Scan for the cell matching the given text and deliver its [x, y] coordinate at center. 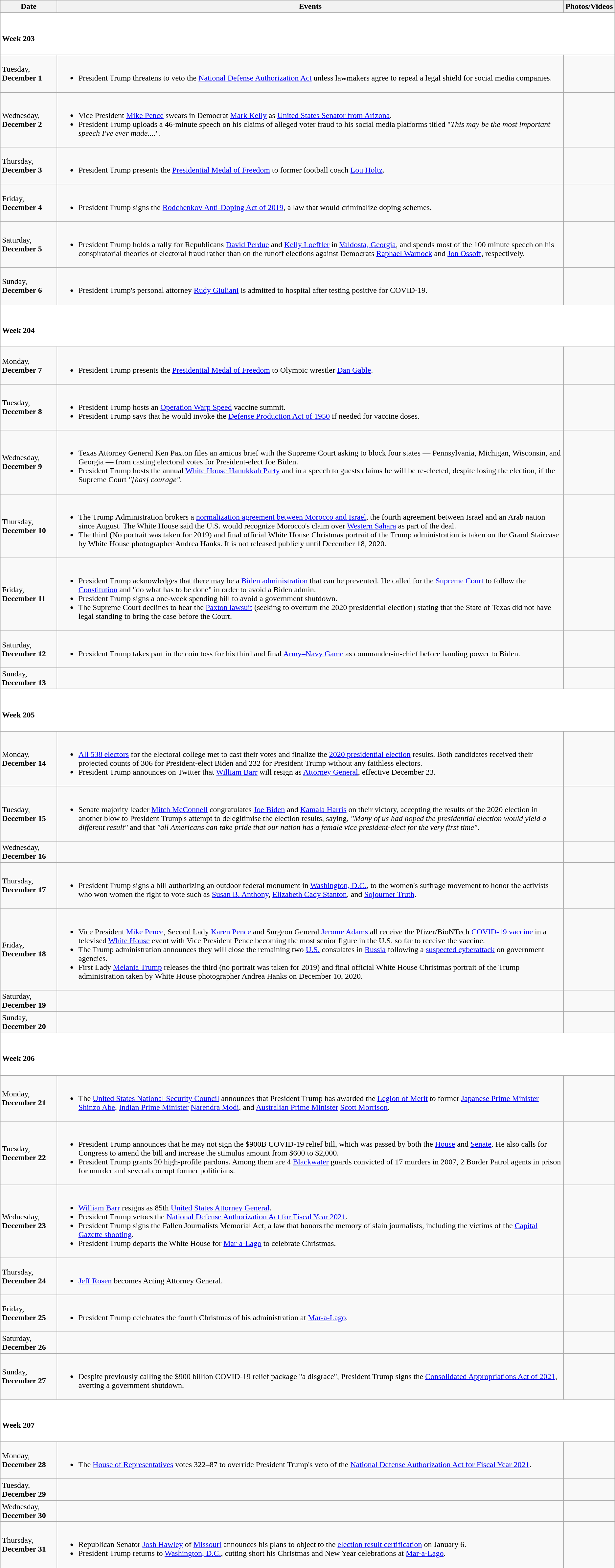
Saturday, December 19 [29, 1001]
Tuesday, December 1 [29, 74]
Monday, December 7 [29, 365]
Friday, December 25 [29, 1313]
President Trump presents the Presidential Medal of Freedom to Olympic wrestler Dan Gable. [310, 365]
Friday, December 11 [29, 594]
Sunday, December 20 [29, 1022]
Wednesday, December 23 [29, 1221]
Events [310, 7]
Thursday, December 31 [29, 1545]
Date [29, 7]
Wednesday, December 16 [29, 852]
President Trump presents the Presidential Medal of Freedom to former football coach Lou Holtz. [310, 166]
Friday, December 4 [29, 203]
Saturday, December 26 [29, 1343]
Tuesday, December 8 [29, 407]
Monday, December 14 [29, 759]
President Trump celebrates the fourth Christmas of his administration at Mar-a-Lago. [310, 1313]
Tuesday, December 15 [29, 814]
Week 204 [307, 326]
Sunday, December 27 [29, 1376]
Tuesday, December 22 [29, 1153]
Wednesday, December 30 [29, 1511]
Monday, December 28 [29, 1461]
Saturday, December 12 [29, 649]
Tuesday, December 29 [29, 1489]
President Trump threatens to veto the National Defense Authorization Act unless lawmakers agree to repeal a legal shield for social media companies. [310, 74]
President Trump's personal attorney Rudy Giuliani is admitted to hospital after testing positive for COVID-19. [310, 286]
President Trump takes part in the coin toss for his third and final Army–Navy Game as commander-in-chief before handing power to Biden. [310, 649]
Monday, December 21 [29, 1098]
President Trump signs the Rodchenkov Anti-Doping Act of 2019, a law that would criminalize doping schemes. [310, 203]
The House of Representatives votes 322–87 to override President Trump's veto of the National Defense Authorization Act for Fiscal Year 2021. [310, 1461]
Thursday, December 3 [29, 166]
Jeff Rosen becomes Acting Attorney General. [310, 1276]
Saturday, December 5 [29, 245]
Friday, December 18 [29, 949]
Thursday, December 24 [29, 1276]
Week 207 [307, 1420]
Week 206 [307, 1054]
Week 205 [307, 710]
Sunday, December 13 [29, 678]
Photos/Videos [589, 7]
Sunday, December 6 [29, 286]
Wednesday, December 9 [29, 462]
Week 203 [307, 34]
Thursday, December 17 [29, 885]
Wednesday, December 2 [29, 120]
Thursday, December 10 [29, 526]
